From the cell containing the given text, extract its center point as (x, y) coordinate. 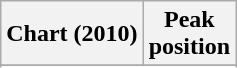
Peakposition (189, 34)
Chart (2010) (72, 34)
